Find where the given text appears and provide that cell's center as (x, y) coordinate. 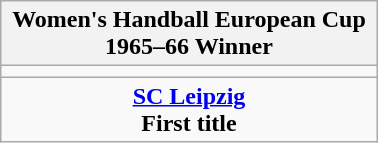
SC LeipzigFirst title (189, 110)
Women's Handball European Cup 1965–66 Winner (189, 34)
